Locate the cell with the specified text and output its (x, y) center coordinate. 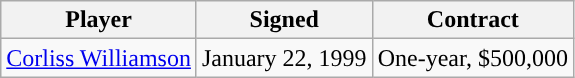
Corliss Williamson (99, 58)
Signed (284, 20)
Player (99, 20)
January 22, 1999 (284, 58)
One-year, $500,000 (472, 58)
Contract (472, 20)
